Find where the given text appears and provide that cell's center as [X, Y] coordinate. 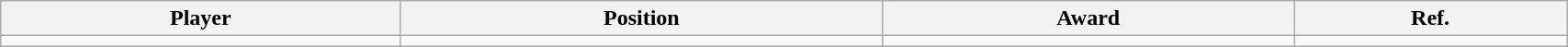
Player [200, 18]
Position [641, 18]
Award [1089, 18]
Ref. [1431, 18]
